Determine the (X, Y) coordinate at the center of the cell enclosing the given text.  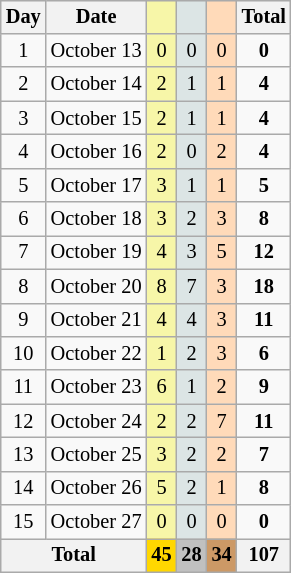
October 13 (96, 51)
October 17 (96, 185)
October 26 (96, 488)
October 24 (96, 421)
October 21 (96, 320)
28 (192, 556)
October 15 (96, 118)
13 (24, 455)
October 22 (96, 354)
October 20 (96, 286)
34 (222, 556)
October 27 (96, 522)
18 (264, 286)
107 (264, 556)
October 16 (96, 152)
October 18 (96, 219)
Day (24, 17)
October 14 (96, 84)
45 (161, 556)
October 19 (96, 253)
Date (96, 17)
October 23 (96, 387)
10 (24, 354)
15 (24, 522)
October 25 (96, 455)
14 (24, 488)
